Pinpoint the cell where the given text exists, returning its (X, Y) midpoint coordinate. 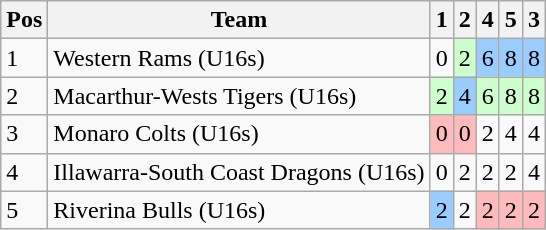
Monaro Colts (U16s) (239, 134)
Illawarra-South Coast Dragons (U16s) (239, 172)
Western Rams (U16s) (239, 58)
Macarthur-Wests Tigers (U16s) (239, 96)
Riverina Bulls (U16s) (239, 210)
Team (239, 20)
Pos (24, 20)
